For the text-containing cell, return its midpoint in (x, y) coordinate format. 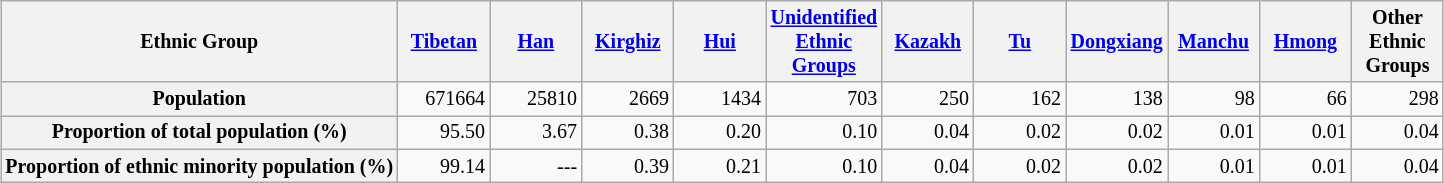
--- (536, 166)
0.39 (628, 166)
Other Ethnic Groups (1397, 42)
Tu (1020, 42)
Han (536, 42)
Hmong (1305, 42)
703 (824, 100)
1434 (720, 100)
25810 (536, 100)
Population (200, 100)
2669 (628, 100)
3.67 (536, 132)
Manchu (1214, 42)
Kirghiz (628, 42)
298 (1397, 100)
Ethnic Group (200, 42)
Proportion of total population (%) (200, 132)
0.38 (628, 132)
Unidentified Ethnic Groups (824, 42)
250 (928, 100)
95.50 (444, 132)
Proportion of ethnic minority population (%) (200, 166)
162 (1020, 100)
98 (1214, 100)
138 (1117, 100)
0.20 (720, 132)
Hui (720, 42)
0.21 (720, 166)
Dongxiang (1117, 42)
Kazakh (928, 42)
99.14 (444, 166)
Tibetan (444, 42)
671664 (444, 100)
66 (1305, 100)
